From the cell containing the given text, extract its center point as [x, y] coordinate. 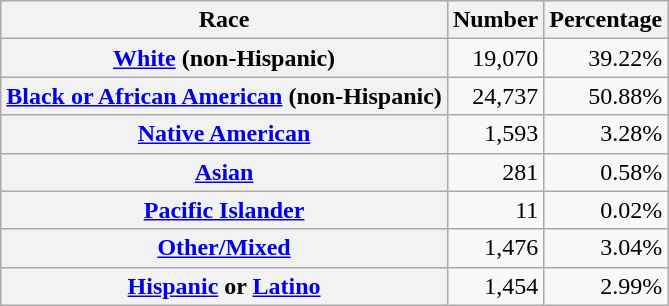
1,454 [495, 286]
19,070 [495, 58]
Other/Mixed [224, 248]
3.28% [606, 134]
Percentage [606, 20]
50.88% [606, 96]
281 [495, 172]
Race [224, 20]
Pacific Islander [224, 210]
Native American [224, 134]
3.04% [606, 248]
1,593 [495, 134]
Asian [224, 172]
Hispanic or Latino [224, 286]
1,476 [495, 248]
0.02% [606, 210]
0.58% [606, 172]
24,737 [495, 96]
Black or African American (non-Hispanic) [224, 96]
11 [495, 210]
Number [495, 20]
2.99% [606, 286]
White (non-Hispanic) [224, 58]
39.22% [606, 58]
